Output the [X, Y] coordinate of the center of the cell containing the given text.  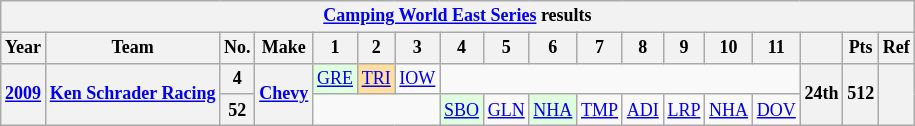
1 [336, 48]
DOV [776, 110]
IOW [418, 78]
Camping World East Series results [458, 16]
TRI [376, 78]
Pts [861, 48]
24th [822, 94]
11 [776, 48]
GLN [506, 110]
7 [600, 48]
52 [238, 110]
9 [684, 48]
6 [553, 48]
GRE [336, 78]
2 [376, 48]
5 [506, 48]
Ken Schrader Racing [132, 94]
Chevy [284, 94]
2009 [24, 94]
LRP [684, 110]
512 [861, 94]
Make [284, 48]
10 [729, 48]
Ref [896, 48]
No. [238, 48]
Year [24, 48]
SBO [462, 110]
3 [418, 48]
8 [642, 48]
TMP [600, 110]
ADI [642, 110]
Team [132, 48]
